Locate the cell with the specified text and output its [X, Y] center coordinate. 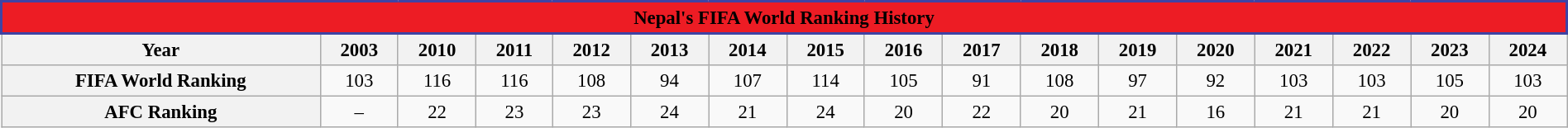
107 [748, 81]
16 [1216, 112]
2014 [748, 50]
92 [1216, 81]
AFC Ranking [161, 112]
2022 [1371, 50]
2016 [903, 50]
114 [825, 81]
97 [1137, 81]
– [359, 112]
2011 [514, 50]
2013 [669, 50]
2012 [591, 50]
2019 [1137, 50]
2023 [1450, 50]
2003 [359, 50]
2017 [982, 50]
2020 [1216, 50]
Nepal's FIFA World Ranking History [784, 18]
2018 [1059, 50]
Year [161, 50]
91 [982, 81]
2015 [825, 50]
2010 [437, 50]
FIFA World Ranking [161, 81]
94 [669, 81]
2024 [1527, 50]
2021 [1293, 50]
